Return [X, Y] of the center of cell containing provided text 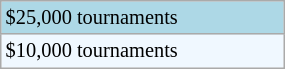
$10,000 tournaments [142, 51]
$25,000 tournaments [142, 17]
